Provide the (x, y) coordinate of the cell's center where the given text is located.  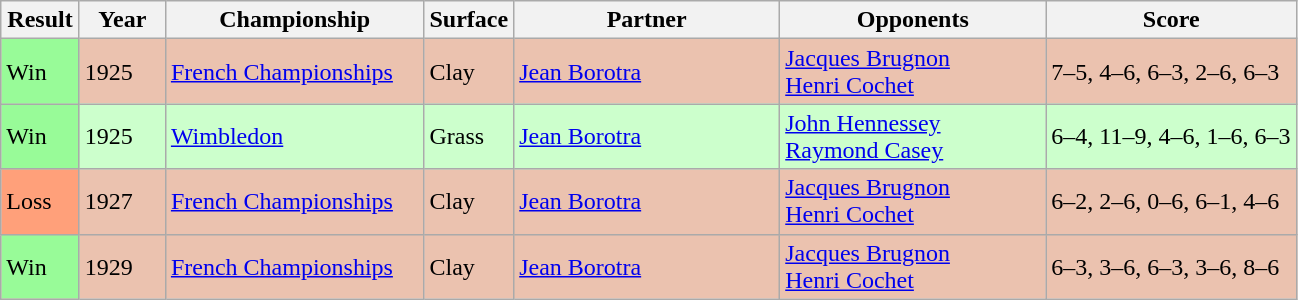
Wimbledon (294, 136)
Score (1172, 20)
6–2, 2–6, 0–6, 6–1, 4–6 (1172, 202)
6–3, 3–6, 6–3, 3–6, 8–6 (1172, 266)
Loss (40, 202)
Partner (647, 20)
6–4, 11–9, 4–6, 1–6, 6–3 (1172, 136)
7–5, 4–6, 6–3, 2–6, 6–3 (1172, 72)
Result (40, 20)
John Hennessey Raymond Casey (913, 136)
1927 (122, 202)
Year (122, 20)
Grass (469, 136)
1929 (122, 266)
Championship (294, 20)
Surface (469, 20)
Opponents (913, 20)
